Return (X, Y) of the center of cell containing provided text 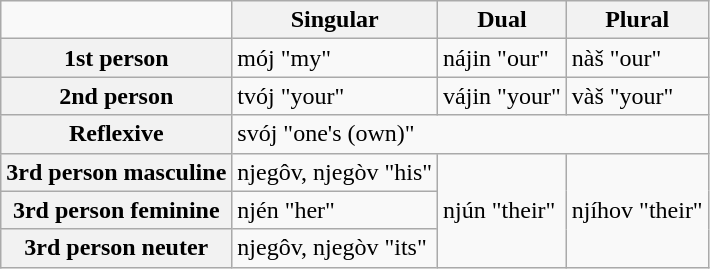
Plural (637, 20)
tvój "your" (335, 96)
nájin "our" (502, 58)
2nd person (116, 96)
Singular (335, 20)
njegôv, njegòv "his" (335, 172)
mój "my" (335, 58)
njén "her" (335, 210)
Reflexive (116, 134)
njegôv, njegòv "its" (335, 248)
vàš "your" (637, 96)
vájin "your" (502, 96)
njíhov "their" (637, 210)
svój "one's (own)" (470, 134)
3rd person feminine (116, 210)
3rd person neuter (116, 248)
1st person (116, 58)
Dual (502, 20)
njún "their" (502, 210)
3rd person masculine (116, 172)
nàš "our" (637, 58)
